Provide the (X, Y) coordinate of the cell's center where the given text is located.  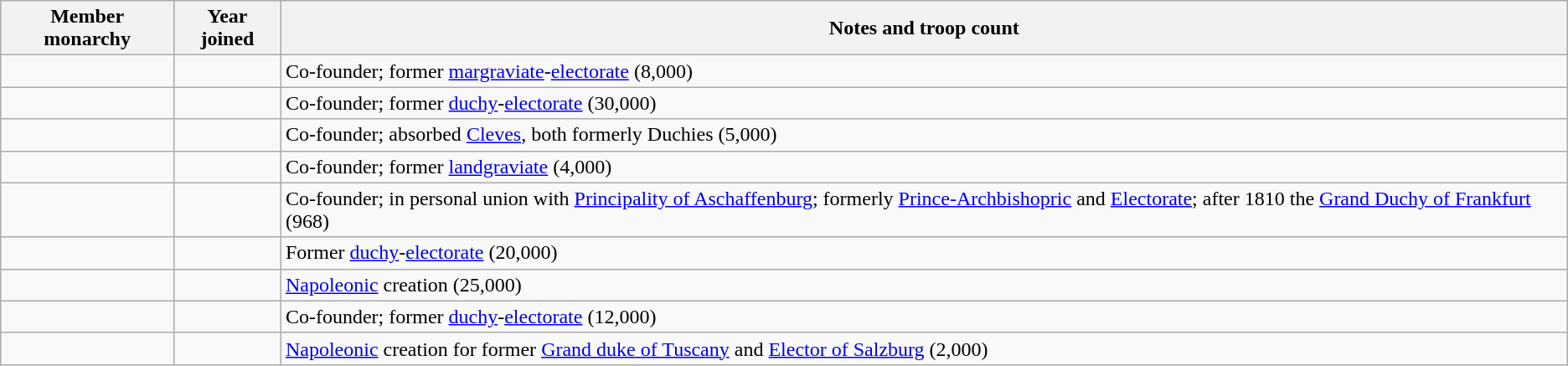
Napoleonic creation for former Grand duke of Tuscany and Elector of Salzburg (2,000) (924, 348)
Co-founder; former margraviate-electorate (8,000) (924, 71)
Co-founder; absorbed Cleves, both formerly Duchies (5,000) (924, 135)
Napoleonic creation (25,000) (924, 285)
Member monarchy (87, 28)
Co-founder; former landgraviate (4,000) (924, 167)
Co-founder; former duchy-electorate (12,000) (924, 317)
Co-founder; former duchy-electorate (30,000) (924, 103)
Former duchy-electorate (20,000) (924, 253)
Year joined (228, 28)
Notes and troop count (924, 28)
